Identify which cell holds the provided text, then report its [X, Y] central coordinate. 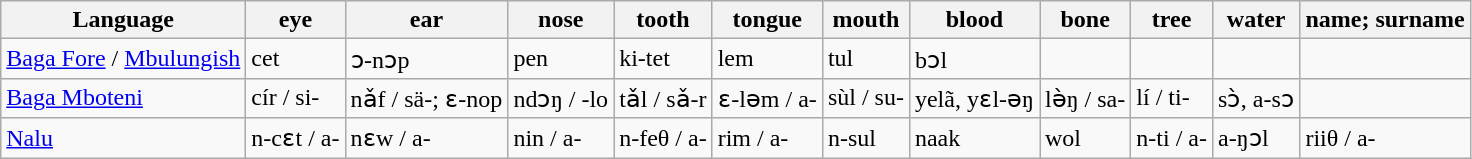
n-ti / a- [1172, 138]
rim / a- [767, 138]
nɛw / a- [426, 138]
eye [296, 20]
Baga Fore / Mbulungish [124, 59]
nǎf / sä-; ɛ-nop [426, 98]
tooth [664, 20]
n-cɛt / a- [296, 138]
water [1256, 20]
Baga Mboteni [124, 98]
sɔ̀, a-sɔ [1256, 98]
tul [866, 59]
wol [1086, 138]
Language [124, 20]
ear [426, 20]
blood [974, 20]
tree [1172, 20]
riiθ / a- [1385, 138]
tongue [767, 20]
ki-tet [664, 59]
tǎl / sǎ-r [664, 98]
ndɔŋ / -lo [561, 98]
bɔl [974, 59]
a-ŋɔl [1256, 138]
Nalu [124, 138]
cír / si- [296, 98]
n-feθ / a- [664, 138]
pen [561, 59]
nose [561, 20]
name; surname [1385, 20]
lem [767, 59]
mouth [866, 20]
ɛ-ləm / a- [767, 98]
lə̀ŋ / sa- [1086, 98]
n-sul [866, 138]
naak [974, 138]
lí / ti- [1172, 98]
sùl / su- [866, 98]
nin / a- [561, 138]
yelã, yɛl-əŋ [974, 98]
ɔ-nɔp [426, 59]
cet [296, 59]
bone [1086, 20]
